Scan for the cell matching the given text and deliver its (X, Y) coordinate at center. 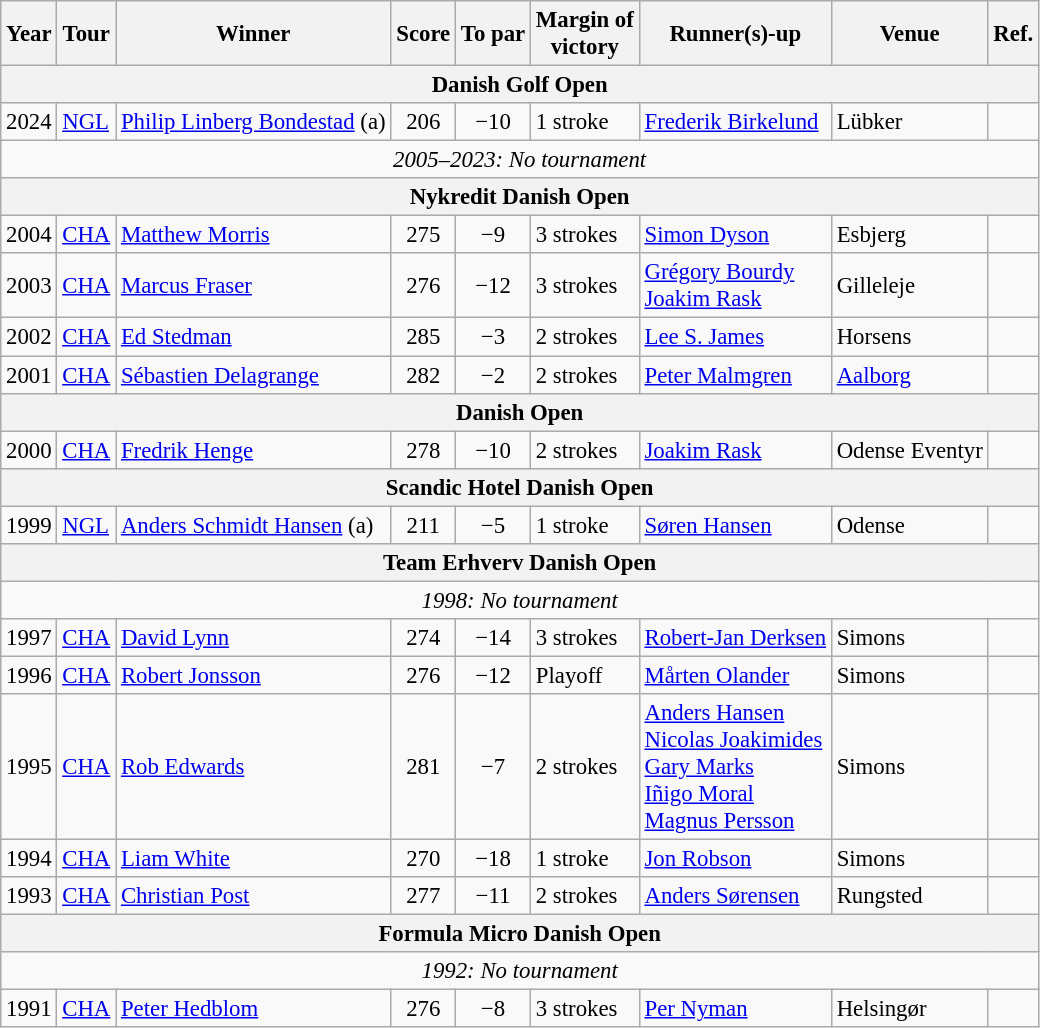
Jon Robson (735, 859)
−11 (494, 896)
Grégory Bourdy Joakim Rask (735, 286)
Frederik Birkelund (735, 122)
Nykredit Danish Open (520, 197)
Peter Hedblom (254, 1009)
−9 (494, 235)
2002 (29, 337)
Fredrik Henge (254, 450)
Anders Schmidt Hansen (a) (254, 525)
Scandic Hotel Danish Open (520, 487)
281 (424, 767)
Ed Stedman (254, 337)
277 (424, 896)
Esbjerg (910, 235)
−5 (494, 525)
−14 (494, 638)
−8 (494, 1009)
Lübker (910, 122)
Sébastien Delagrange (254, 375)
1995 (29, 767)
Søren Hansen (735, 525)
Marcus Fraser (254, 286)
Lee S. James (735, 337)
1991 (29, 1009)
2004 (29, 235)
2024 (29, 122)
2001 (29, 375)
Horsens (910, 337)
Aalborg (910, 375)
1994 (29, 859)
Score (424, 34)
285 (424, 337)
1992: No tournament (520, 971)
Team Erhverv Danish Open (520, 563)
Tour (86, 34)
Anders Hansen Nicolas Joakimides Gary Marks Iñigo Moral Magnus Persson (735, 767)
David Lynn (254, 638)
Year (29, 34)
282 (424, 375)
Odense Eventyr (910, 450)
Robert Jonsson (254, 675)
Anders Sørensen (735, 896)
2003 (29, 286)
2000 (29, 450)
1996 (29, 675)
Philip Linberg Bondestad (a) (254, 122)
Rungsted (910, 896)
1998: No tournament (520, 600)
275 (424, 235)
Per Nyman (735, 1009)
1999 (29, 525)
Liam White (254, 859)
2005–2023: No tournament (520, 160)
Ref. (1013, 34)
Helsingør (910, 1009)
Odense (910, 525)
274 (424, 638)
Robert-Jan Derksen (735, 638)
211 (424, 525)
Peter Malmgren (735, 375)
Danish Golf Open (520, 85)
Venue (910, 34)
−18 (494, 859)
Formula Micro Danish Open (520, 934)
1993 (29, 896)
Matthew Morris (254, 235)
−3 (494, 337)
Winner (254, 34)
Rob Edwards (254, 767)
Playoff (584, 675)
Margin ofvictory (584, 34)
Christian Post (254, 896)
Simon Dyson (735, 235)
Gilleleje (910, 286)
Runner(s)-up (735, 34)
206 (424, 122)
Mårten Olander (735, 675)
−2 (494, 375)
To par (494, 34)
Joakim Rask (735, 450)
Danish Open (520, 412)
278 (424, 450)
−7 (494, 767)
270 (424, 859)
1997 (29, 638)
